For the text-containing cell, return its midpoint in [x, y] coordinate format. 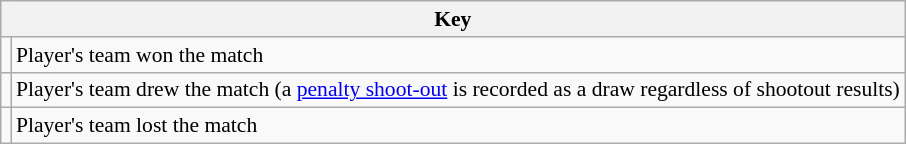
Player's team drew the match (a penalty shoot-out is recorded as a draw regardless of shootout results) [458, 90]
Key [453, 19]
Player's team won the match [458, 55]
Player's team lost the match [458, 126]
